Provide the (x, y) coordinate of the cell's center where the given text is located.  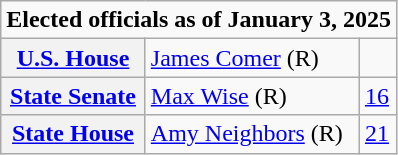
U.S. House (74, 58)
21 (378, 134)
Amy Neighbors (R) (252, 134)
James Comer (R) (252, 58)
Max Wise (R) (252, 96)
State Senate (74, 96)
State House (74, 134)
Elected officials as of January 3, 2025 (199, 20)
16 (378, 96)
